Determine the (X, Y) coordinate at the center of the cell enclosing the given text.  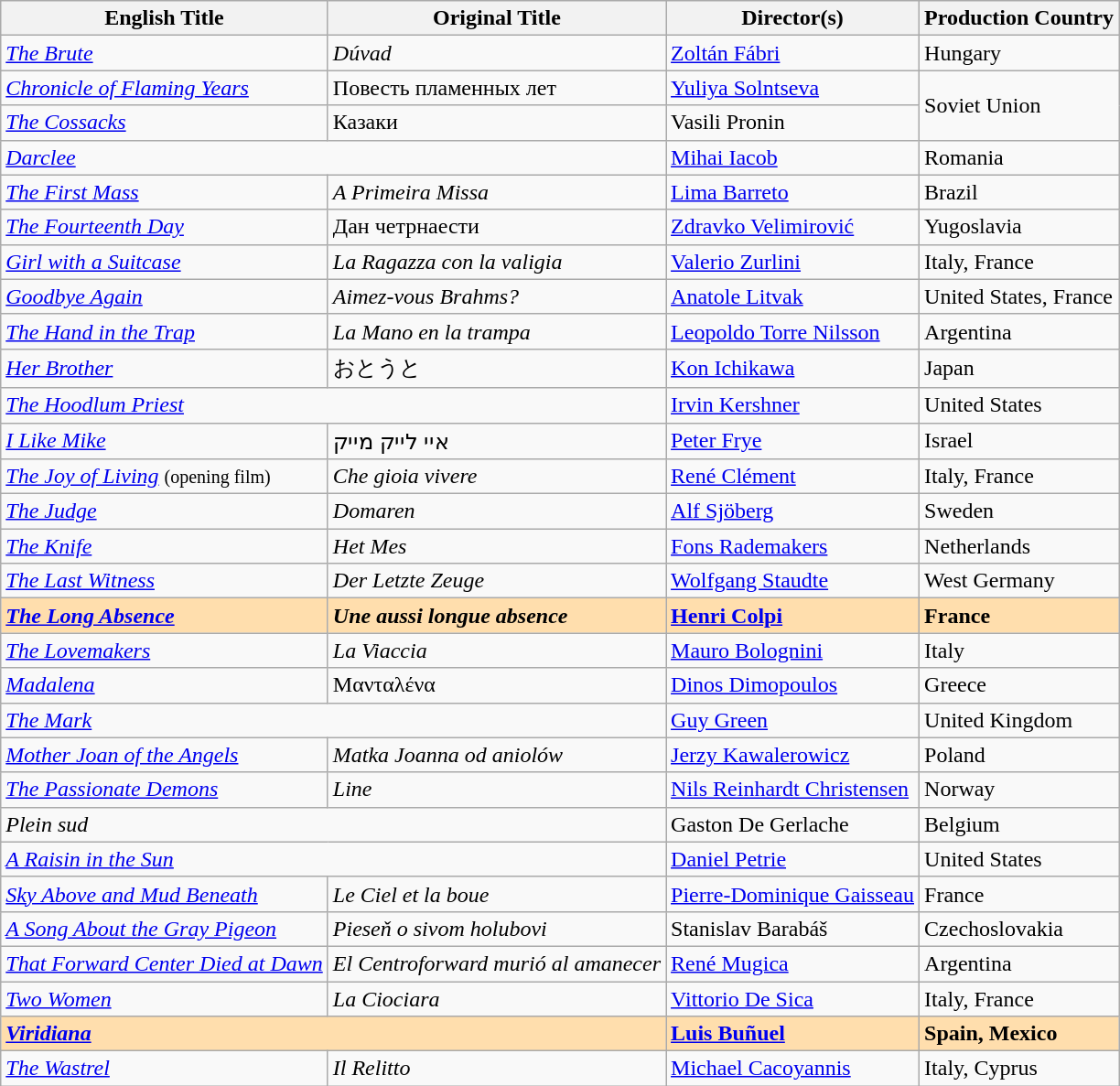
Poland (1019, 755)
United States, France (1019, 296)
Her Brother (165, 368)
Kon Ichikawa (792, 368)
Plein sud (333, 824)
おとうと (496, 368)
Norway (1019, 790)
La Viaccia (496, 651)
Le Ciel et la boue (496, 894)
Matka Joanna od aniolów (496, 755)
The Fourteenth Day (165, 227)
Дан четрнаести (496, 227)
Greece (1019, 685)
West Germany (1019, 581)
Dinos Dimopoulos (792, 685)
Line (496, 790)
English Title (165, 18)
Yuliya Solntseva (792, 88)
La Mano en la trampa (496, 331)
Domaren (496, 511)
Production Country (1019, 18)
Japan (1019, 368)
Director(s) (792, 18)
René Mugica (792, 963)
Original Title (496, 18)
The Hand in the Trap (165, 331)
Czechoslovakia (1019, 929)
Luis Buñuel (792, 1034)
The Judge (165, 511)
Henri Colpi (792, 616)
Two Women (165, 998)
Brazil (1019, 192)
The Last Witness (165, 581)
Pierre-Dominique Gaisseau (792, 894)
La Ciociara (496, 998)
The Joy of Living (opening film) (165, 477)
Μανταλένα (496, 685)
Fons Rademakers (792, 546)
Jerzy Kawalerowicz (792, 755)
Guy Green (792, 720)
Michael Cacoyannis (792, 1069)
Israel (1019, 441)
Romania (1019, 157)
Che gioia vivere (496, 477)
Italy, Cyprus (1019, 1069)
Peter Frye (792, 441)
El Centroforward murió al amanecer (496, 963)
The Brute (165, 53)
Dúvad (496, 53)
Wolfgang Staudte (792, 581)
Het Mes (496, 546)
Hungary (1019, 53)
Girl with a Suitcase (165, 262)
Yugoslavia (1019, 227)
Une aussi longue absence (496, 616)
A Raisin in the Sun (333, 859)
Spain, Mexico (1019, 1034)
Chronicle of Flaming Years (165, 88)
Il Relitto (496, 1069)
Goodbye Again (165, 296)
A Song About the Gray Pigeon (165, 929)
Viridiana (333, 1034)
The Hoodlum Priest (333, 405)
Zoltán Fábri (792, 53)
Madalena (165, 685)
A Primeira Missa (496, 192)
I Like Mike (165, 441)
La Ragazza con la valigia (496, 262)
The Long Absence (165, 616)
Anatole Litvak (792, 296)
Leopoldo Torre Nilsson (792, 331)
איי לייק מייק (496, 441)
Mother Joan of the Angels (165, 755)
René Clément (792, 477)
Soviet Union (1019, 105)
The Passionate Demons (165, 790)
Gaston De Gerlache (792, 824)
Lima Barreto (792, 192)
Stanislav Barabáš (792, 929)
Netherlands (1019, 546)
Sweden (1019, 511)
Vittorio De Sica (792, 998)
Vasili Pronin (792, 123)
Mihai Iacob (792, 157)
The Wastrel (165, 1069)
Irvin Kershner (792, 405)
Pieseň o sivom holubovi (496, 929)
Mauro Bolognini (792, 651)
Der Letzte Zeuge (496, 581)
The Knife (165, 546)
The Cossacks (165, 123)
The Lovemakers (165, 651)
The Mark (333, 720)
Sky Above and Mud Beneath (165, 894)
That Forward Center Died at Dawn (165, 963)
Zdravko Velimirović (792, 227)
United Kingdom (1019, 720)
Повесть пламенных лет (496, 88)
Darclee (333, 157)
Belgium (1019, 824)
Nils Reinhardt Christensen (792, 790)
Daniel Petrie (792, 859)
Aimez-vous Brahms? (496, 296)
Alf Sjöberg (792, 511)
Valerio Zurlini (792, 262)
The First Mass (165, 192)
Italy (1019, 651)
Казаки (496, 123)
